Output the [x, y] coordinate of the center of the cell containing the given text.  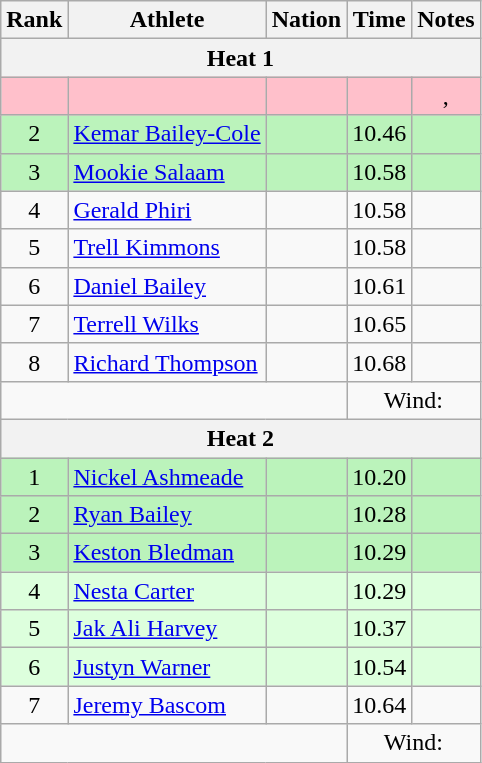
Kemar Bailey-Cole [167, 134]
Gerald Phiri [167, 210]
10.65 [380, 324]
Daniel Bailey [167, 286]
1 [34, 477]
Richard Thompson [167, 362]
10.46 [380, 134]
Heat 1 [240, 58]
Justyn Warner [167, 667]
10.20 [380, 477]
Jeremy Bascom [167, 705]
Notes [446, 20]
Nickel Ashmeade [167, 477]
10.64 [380, 705]
10.28 [380, 515]
Jak Ali Harvey [167, 629]
Rank [34, 20]
Terrell Wilks [167, 324]
, [446, 96]
10.61 [380, 286]
Trell Kimmons [167, 248]
Mookie Salaam [167, 172]
Nesta Carter [167, 591]
10.37 [380, 629]
Athlete [167, 20]
8 [34, 362]
10.54 [380, 667]
Ryan Bailey [167, 515]
Time [380, 20]
Keston Bledman [167, 553]
Nation [306, 20]
10.68 [380, 362]
Heat 2 [240, 438]
